Search for the cell housing the specified text and yield its (x, y) center coordinate. 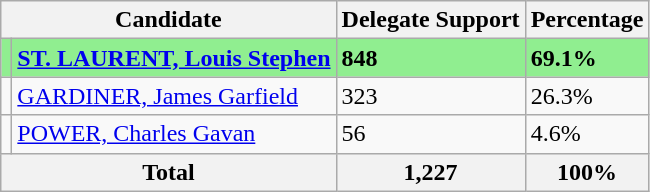
ST. LAURENT, Louis Stephen (174, 58)
69.1% (587, 58)
26.3% (587, 96)
100% (587, 172)
Total (168, 172)
Delegate Support (430, 20)
Percentage (587, 20)
4.6% (587, 134)
GARDINER, James Garfield (174, 96)
POWER, Charles Gavan (174, 134)
323 (430, 96)
56 (430, 134)
Candidate (168, 20)
848 (430, 58)
1,227 (430, 172)
